Determine the (X, Y) coordinate at the center of the cell enclosing the given text.  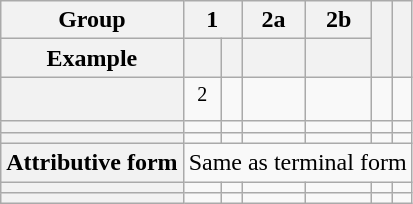
Same as terminal form (298, 163)
2 (202, 100)
Example (92, 58)
Group (92, 20)
2a (274, 20)
2b (338, 20)
1 (212, 20)
Attributive form (92, 163)
